Extract the (x, y) coordinate from the center of the cell holding the provided text.  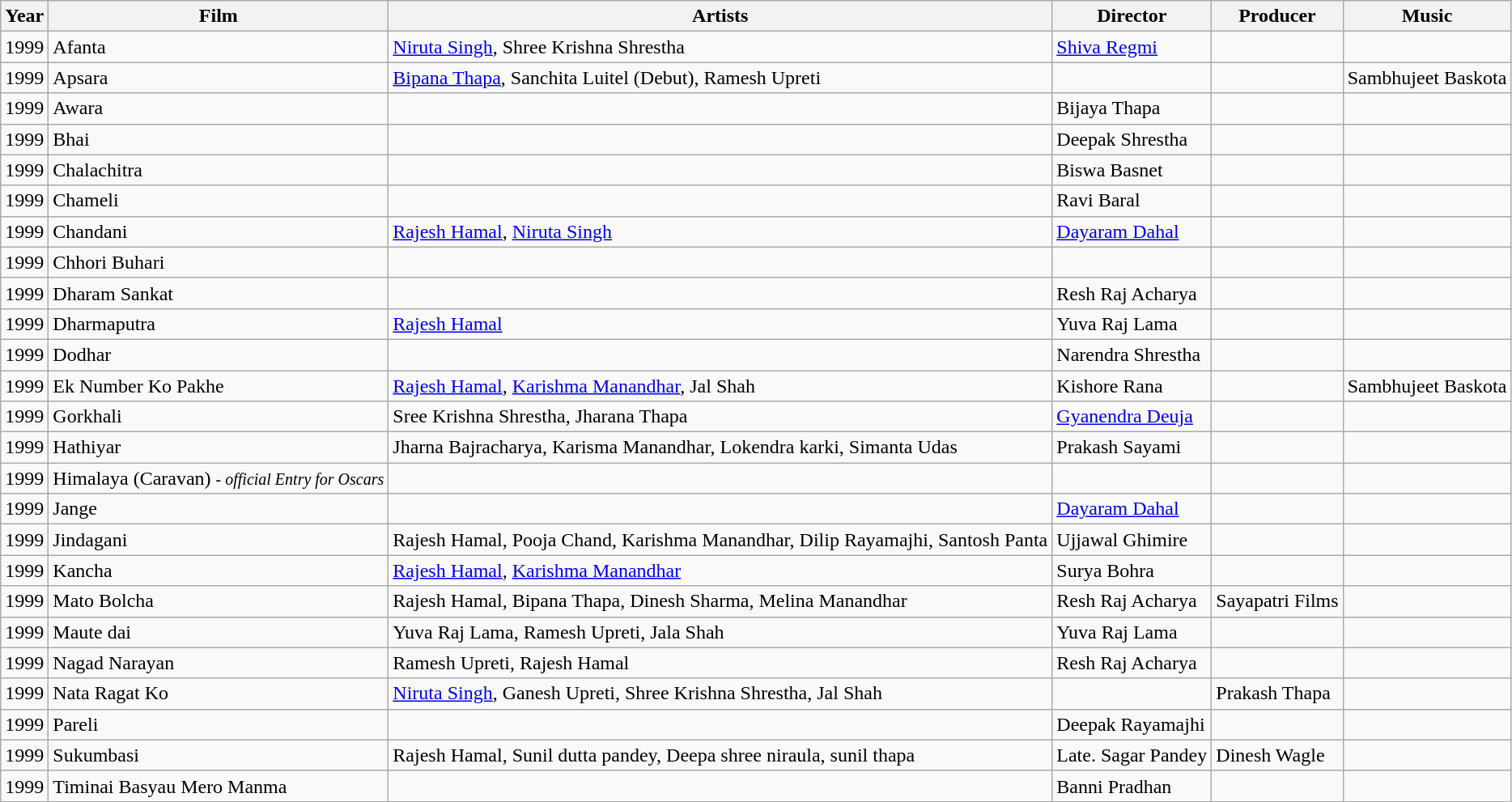
Ek Number Ko Pakhe (219, 386)
Niruta Singh, Ganesh Upreti, Shree Krishna Shrestha, Jal Shah (720, 694)
Jharna Bajracharya, Karisma Manandhar, Lokendra karki, Simanta Udas (720, 448)
Year (24, 16)
Jindagani (219, 540)
Banni Pradhan (1132, 786)
Bijaya Thapa (1132, 108)
Dharmaputra (219, 324)
Kancha (219, 571)
Gorkhali (219, 417)
Pareli (219, 724)
Sree Krishna Shrestha, Jharana Thapa (720, 417)
Dharam Sankat (219, 293)
Artists (720, 16)
Director (1132, 16)
Bhai (219, 139)
Rajesh Hamal, Sunil dutta pandey, Deepa shree niraula, sunil thapa (720, 755)
Music (1427, 16)
Nata Ragat Ko (219, 694)
Rajesh Hamal, Niruta Singh (720, 231)
Dinesh Wagle (1277, 755)
Rajesh Hamal (720, 324)
Nagad Narayan (219, 663)
Afanta (219, 47)
Gyanendra Deuja (1132, 417)
Dodhar (219, 354)
Film (219, 16)
Bipana Thapa, Sanchita Luitel (Debut), Ramesh Upreti (720, 78)
Hathiyar (219, 448)
Niruta Singh, Shree Krishna Shrestha (720, 47)
Sukumbasi (219, 755)
Narendra Shrestha (1132, 354)
Surya Bohra (1132, 571)
Kishore Rana (1132, 386)
Chameli (219, 201)
Deepak Shrestha (1132, 139)
Himalaya (Caravan) - official Entry for Oscars (219, 478)
Rajesh Hamal, Karishma Manandhar, Jal Shah (720, 386)
Shiva Regmi (1132, 47)
Chalachitra (219, 170)
Deepak Rayamajhi (1132, 724)
Biswa Basnet (1132, 170)
Mato Bolcha (219, 601)
Ravi Baral (1132, 201)
Jange (219, 509)
Awara (219, 108)
Apsara (219, 78)
Chandani (219, 231)
Ujjawal Ghimire (1132, 540)
Sayapatri Films (1277, 601)
Late. Sagar Pandey (1132, 755)
Yuva Raj Lama, Ramesh Upreti, Jala Shah (720, 632)
Maute dai (219, 632)
Rajesh Hamal, Karishma Manandhar (720, 571)
Ramesh Upreti, Rajesh Hamal (720, 663)
Chhori Buhari (219, 262)
Rajesh Hamal, Bipana Thapa, Dinesh Sharma, Melina Manandhar (720, 601)
Rajesh Hamal, Pooja Chand, Karishma Manandhar, Dilip Rayamajhi, Santosh Panta (720, 540)
Producer (1277, 16)
Prakash Thapa (1277, 694)
Prakash Sayami (1132, 448)
Timinai Basyau Mero Manma (219, 786)
